Scan for the cell matching the given text and deliver its (x, y) coordinate at center. 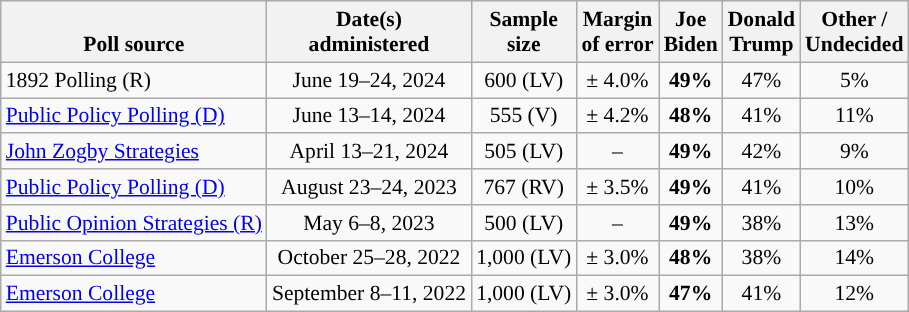
767 (RV) (524, 187)
June 19–24, 2024 (369, 80)
11% (854, 116)
October 25–28, 2022 (369, 258)
Date(s)administered (369, 32)
5% (854, 80)
± 4.0% (617, 80)
August 23–24, 2023 (369, 187)
Other /Undecided (854, 32)
JoeBiden (691, 32)
500 (LV) (524, 223)
May 6–8, 2023 (369, 223)
14% (854, 258)
1892 Polling (R) (134, 80)
600 (LV) (524, 80)
Samplesize (524, 32)
9% (854, 152)
April 13–21, 2024 (369, 152)
Marginof error (617, 32)
± 3.5% (617, 187)
42% (762, 152)
Poll source (134, 32)
555 (V) (524, 116)
September 8–11, 2022 (369, 294)
12% (854, 294)
June 13–14, 2024 (369, 116)
Public Opinion Strategies (R) (134, 223)
10% (854, 187)
± 4.2% (617, 116)
DonaldTrump (762, 32)
13% (854, 223)
505 (LV) (524, 152)
John Zogby Strategies (134, 152)
